Find where the given text appears and provide that cell's center as [x, y] coordinate. 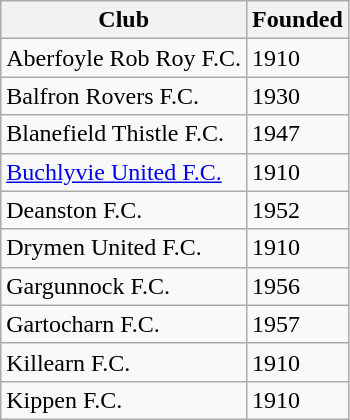
Buchlyvie United F.C. [124, 172]
Killearn F.C. [124, 362]
Blanefield Thistle F.C. [124, 134]
1952 [298, 210]
Gargunnock F.C. [124, 286]
1930 [298, 96]
Deanston F.C. [124, 210]
Gartocharn F.C. [124, 324]
Balfron Rovers F.C. [124, 96]
Club [124, 20]
Kippen F.C. [124, 400]
Drymen United F.C. [124, 248]
Aberfoyle Rob Roy F.C. [124, 58]
1947 [298, 134]
Founded [298, 20]
1956 [298, 286]
1957 [298, 324]
